Provide the [x, y] coordinate of the cell's center where the given text is located.  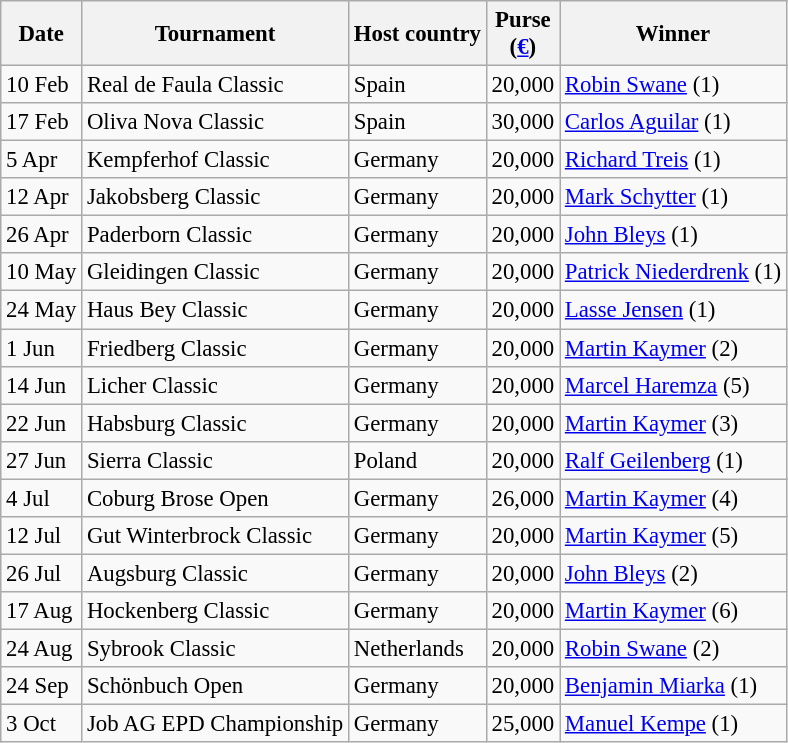
Gleidingen Classic [216, 273]
John Bleys (1) [674, 235]
Patrick Niederdrenk (1) [674, 273]
17 Aug [42, 611]
12 Jul [42, 536]
Martin Kaymer (4) [674, 498]
Martin Kaymer (2) [674, 348]
Robin Swane (1) [674, 85]
14 Jun [42, 385]
Purse(€) [522, 34]
Date [42, 34]
26 Apr [42, 235]
1 Jun [42, 348]
Habsburg Classic [216, 423]
Tournament [216, 34]
Host country [417, 34]
Mark Schytter (1) [674, 197]
Sierra Classic [216, 460]
John Bleys (2) [674, 573]
Hockenberg Classic [216, 611]
Marcel Haremza (5) [674, 385]
Licher Classic [216, 385]
17 Feb [42, 122]
3 Oct [42, 724]
Poland [417, 460]
Friedberg Classic [216, 348]
22 Jun [42, 423]
Real de Faula Classic [216, 85]
Sybrook Classic [216, 648]
Augsburg Classic [216, 573]
30,000 [522, 122]
Ralf Geilenberg (1) [674, 460]
Winner [674, 34]
24 Aug [42, 648]
Netherlands [417, 648]
26,000 [522, 498]
Richard Treis (1) [674, 160]
26 Jul [42, 573]
Gut Winterbrock Classic [216, 536]
10 Feb [42, 85]
5 Apr [42, 160]
Schönbuch Open [216, 686]
Benjamin Miarka (1) [674, 686]
24 May [42, 310]
Martin Kaymer (3) [674, 423]
Kempferhof Classic [216, 160]
Haus Bey Classic [216, 310]
Jakobsberg Classic [216, 197]
Martin Kaymer (6) [674, 611]
27 Jun [42, 460]
Job AG EPD Championship [216, 724]
Manuel Kempe (1) [674, 724]
Carlos Aguilar (1) [674, 122]
12 Apr [42, 197]
4 Jul [42, 498]
Martin Kaymer (5) [674, 536]
Robin Swane (2) [674, 648]
Oliva Nova Classic [216, 122]
25,000 [522, 724]
24 Sep [42, 686]
Lasse Jensen (1) [674, 310]
Coburg Brose Open [216, 498]
10 May [42, 273]
Paderborn Classic [216, 235]
